Extract the (x, y) coordinate from the center of the cell holding the provided text.  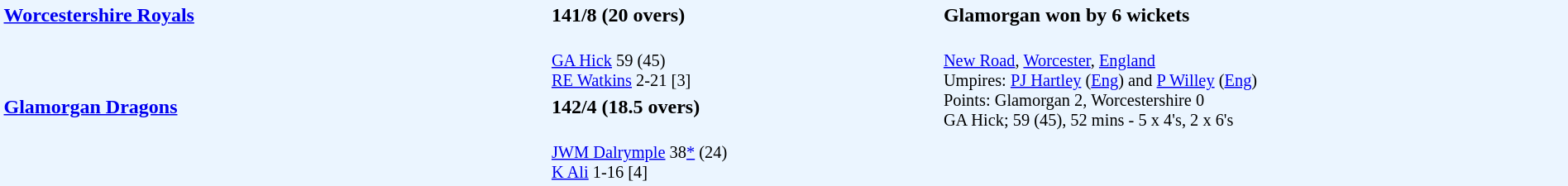
Worcestershire Royals (275, 47)
Glamorgan won by 6 wickets (1254, 15)
JWM Dalrymple 38* (24) K Ali 1-16 [4] (744, 152)
Glamorgan Dragons (275, 139)
142/4 (18.5 overs) (744, 107)
141/8 (20 overs) (744, 15)
GA Hick 59 (45) RE Watkins 2-21 [3] (744, 61)
